Search for the cell housing the specified text and yield its [x, y] center coordinate. 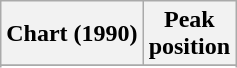
Peakposition [189, 34]
Chart (1990) [72, 34]
